Output the (x, y) coordinate of the center of the cell containing the given text.  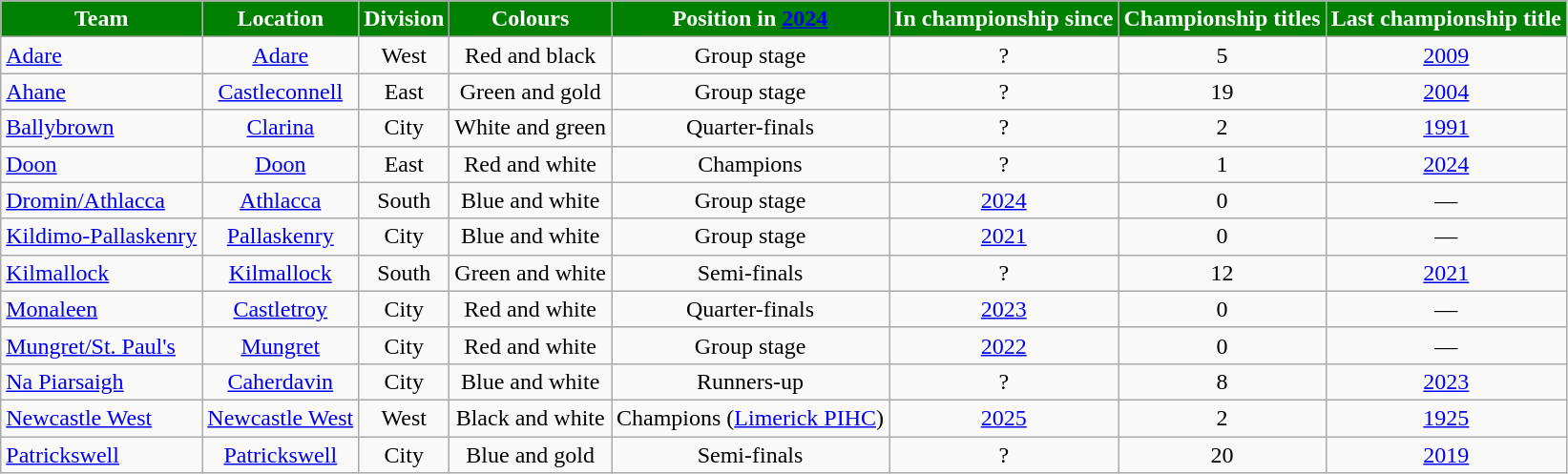
Location (281, 19)
Dromin/Athlacca (101, 200)
5 (1222, 55)
Position in 2024 (750, 19)
Castleconnell (281, 92)
2004 (1446, 92)
Caherdavin (281, 381)
Castletroy (281, 309)
Runners-up (750, 381)
Championship titles (1222, 19)
Mungret (281, 345)
19 (1222, 92)
Ahane (101, 92)
Blue and gold (531, 455)
Ballybrown (101, 128)
2019 (1446, 455)
White and green (531, 128)
1925 (1446, 418)
Champions (Limerick PIHC) (750, 418)
1 (1222, 164)
8 (1222, 381)
Clarina (281, 128)
20 (1222, 455)
Green and gold (531, 92)
Division (405, 19)
Athlacca (281, 200)
Red and black (531, 55)
Team (101, 19)
1991 (1446, 128)
2025 (1004, 418)
Last championship title (1446, 19)
2009 (1446, 55)
Pallaskenry (281, 237)
Champions (750, 164)
Mungret/St. Paul's (101, 345)
2022 (1004, 345)
Green and white (531, 273)
In championship since (1004, 19)
Na Piarsaigh (101, 381)
Colours (531, 19)
12 (1222, 273)
Monaleen (101, 309)
Kildimo-Pallaskenry (101, 237)
Black and white (531, 418)
